Find where the given text appears and provide that cell's center as [x, y] coordinate. 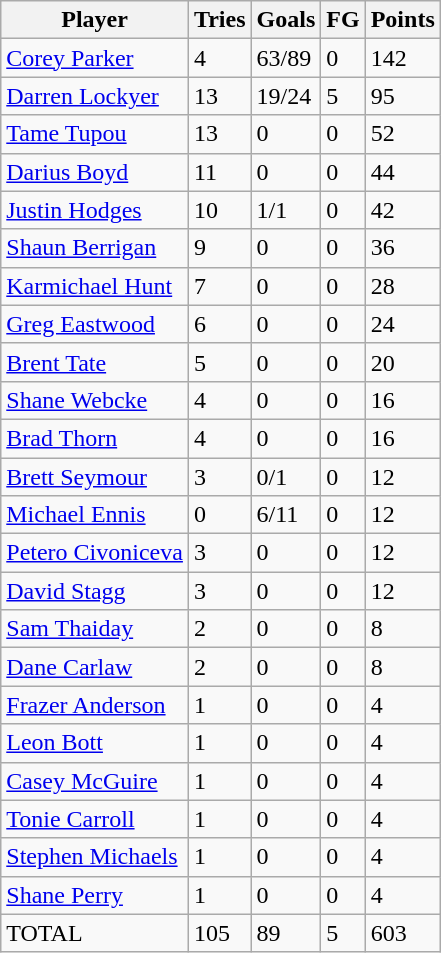
42 [402, 210]
Darren Lockyer [95, 96]
1/1 [286, 210]
11 [220, 172]
Shane Webcke [95, 400]
0/1 [286, 477]
Goals [286, 20]
Brett Seymour [95, 477]
6/11 [286, 515]
Darius Boyd [95, 172]
Brad Thorn [95, 438]
Justin Hodges [95, 210]
Michael Ennis [95, 515]
142 [402, 58]
Stephen Michaels [95, 857]
52 [402, 134]
Shane Perry [95, 895]
Points [402, 20]
FG [343, 20]
TOTAL [95, 933]
Brent Tate [95, 362]
44 [402, 172]
9 [220, 248]
24 [402, 324]
28 [402, 286]
Corey Parker [95, 58]
David Stagg [95, 591]
Greg Eastwood [95, 324]
Sam Thaiday [95, 629]
Frazer Anderson [95, 705]
36 [402, 248]
Petero Civoniceva [95, 553]
603 [402, 933]
Player [95, 20]
89 [286, 933]
20 [402, 362]
19/24 [286, 96]
Tame Tupou [95, 134]
105 [220, 933]
Shaun Berrigan [95, 248]
Casey McGuire [95, 781]
Karmichael Hunt [95, 286]
Tonie Carroll [95, 819]
95 [402, 96]
10 [220, 210]
6 [220, 324]
Dane Carlaw [95, 667]
7 [220, 286]
Tries [220, 20]
Leon Bott [95, 743]
63/89 [286, 58]
